Scan for the cell matching the given text and deliver its (X, Y) coordinate at center. 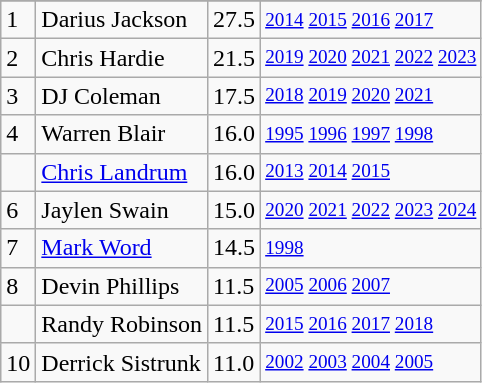
2018 2019 2020 2021 (371, 96)
Devin Phillips (122, 286)
Darius Jackson (122, 20)
2019 2020 2021 2022 2023 (371, 58)
21.5 (234, 58)
6 (18, 210)
14.5 (234, 248)
3 (18, 96)
11.0 (234, 362)
8 (18, 286)
15.0 (234, 210)
27.5 (234, 20)
2015 2016 2017 2018 (371, 324)
Jaylen Swain (122, 210)
1 (18, 20)
Mark Word (122, 248)
2013 2014 2015 (371, 172)
2014 2015 2016 2017 (371, 20)
DJ Coleman (122, 96)
4 (18, 134)
1998 (371, 248)
10 (18, 362)
Derrick Sistrunk (122, 362)
2002 2003 2004 2005 (371, 362)
2020 2021 2022 2023 2024 (371, 210)
Warren Blair (122, 134)
2 (18, 58)
2005 2006 2007 (371, 286)
17.5 (234, 96)
Chris Landrum (122, 172)
Chris Hardie (122, 58)
Randy Robinson (122, 324)
7 (18, 248)
1995 1996 1997 1998 (371, 134)
